For the text-containing cell, return its midpoint in [x, y] coordinate format. 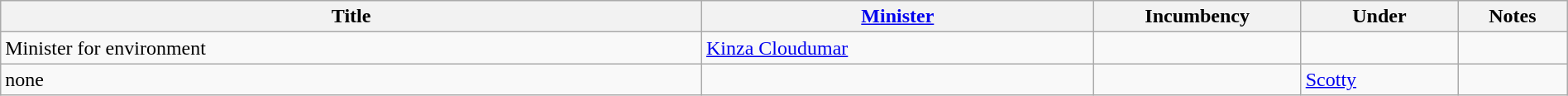
Title [351, 17]
Minister for environment [351, 48]
Scotty [1379, 79]
Under [1379, 17]
none [351, 79]
Kinza Cloudumar [898, 48]
Notes [1513, 17]
Incumbency [1198, 17]
Minister [898, 17]
